Return [x, y] of the center of cell containing provided text 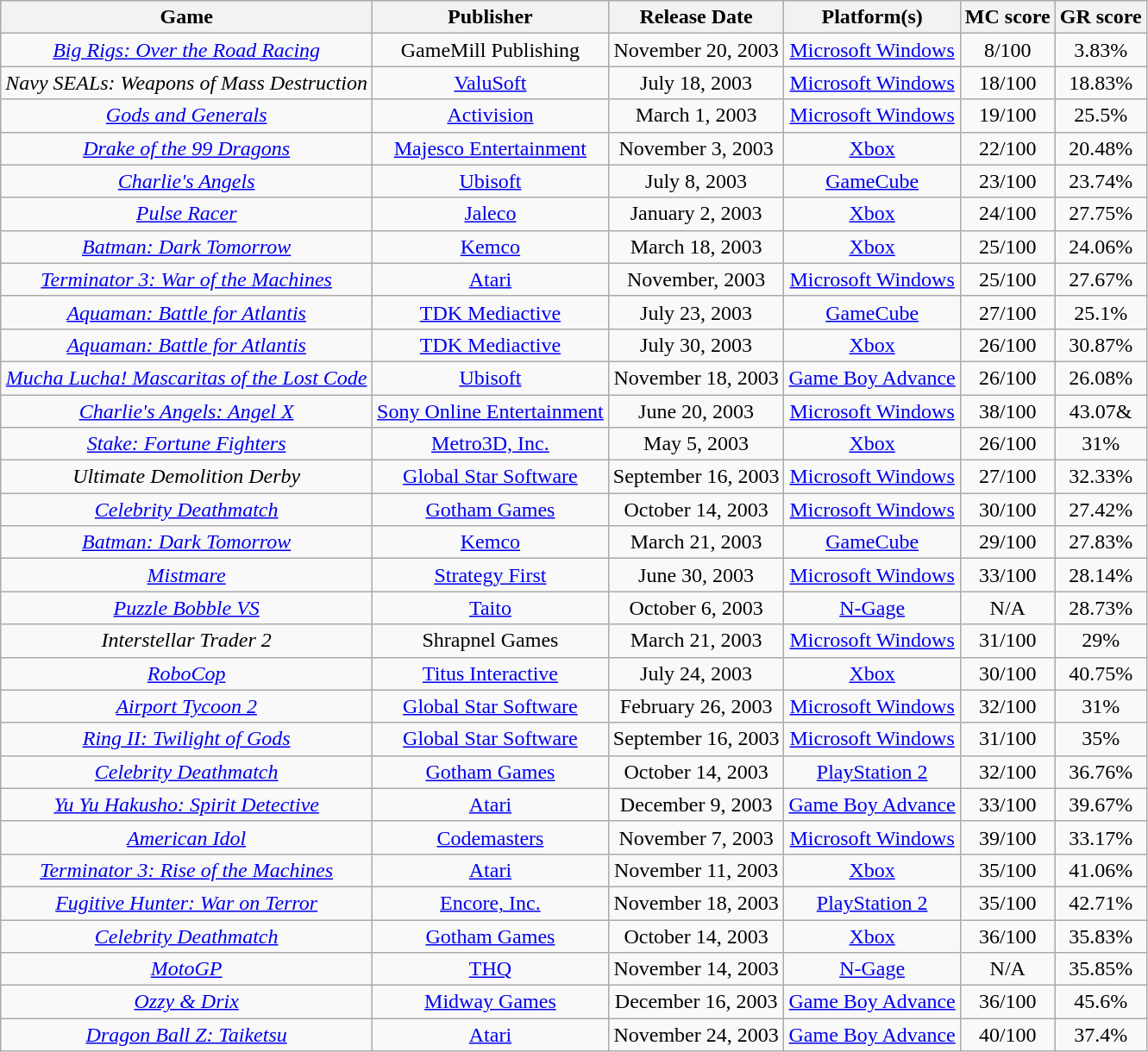
Mistmare [186, 575]
39/100 [1007, 837]
24.06% [1101, 247]
41.06% [1101, 870]
Taito [491, 608]
8/100 [1007, 50]
Big Rigs: Over the Road Racing [186, 50]
30.87% [1101, 345]
32.33% [1101, 477]
November 20, 2003 [696, 50]
18/100 [1007, 83]
25.1% [1101, 312]
35% [1101, 739]
33.17% [1101, 837]
Release Date [696, 17]
Codemasters [491, 837]
18.83% [1101, 83]
June 20, 2003 [696, 411]
Drake of the 99 Dragons [186, 148]
23.74% [1101, 181]
March 18, 2003 [696, 247]
3.83% [1101, 50]
Activision [491, 116]
Shrapnel Games [491, 641]
November 7, 2003 [696, 837]
Airport Tycoon 2 [186, 706]
Mucha Lucha! Mascaritas of the Lost Code [186, 378]
MC score [1007, 17]
Strategy First [491, 575]
May 5, 2003 [696, 444]
March 1, 2003 [696, 116]
July 8, 2003 [696, 181]
Interstellar Trader 2 [186, 641]
June 30, 2003 [696, 575]
Ozzy & Drix [186, 1002]
36.76% [1101, 772]
Navy SEALs: Weapons of Mass Destruction [186, 83]
November 14, 2003 [696, 969]
37.4% [1101, 1035]
GR score [1101, 17]
39.67% [1101, 805]
July 18, 2003 [696, 83]
Titus Interactive [491, 673]
THQ [491, 969]
Majesco Entertainment [491, 148]
Encore, Inc. [491, 903]
November 3, 2003 [696, 148]
24/100 [1007, 214]
Terminator 3: War of the Machines [186, 279]
Gods and Generals [186, 116]
Midway Games [491, 1002]
29% [1101, 641]
Game [186, 17]
23/100 [1007, 181]
July 30, 2003 [696, 345]
October 6, 2003 [696, 608]
January 2, 2003 [696, 214]
27.83% [1101, 542]
Charlie's Angels [186, 181]
Jaleco [491, 214]
December 16, 2003 [696, 1002]
Pulse Racer [186, 214]
MotoGP [186, 969]
Terminator 3: Rise of the Machines [186, 870]
27.67% [1101, 279]
Platform(s) [872, 17]
25.5% [1101, 116]
Ring II: Twilight of Gods [186, 739]
28.14% [1101, 575]
Dragon Ball Z: Taiketsu [186, 1035]
November 11, 2003 [696, 870]
27.42% [1101, 510]
40.75% [1101, 673]
Metro3D, Inc. [491, 444]
American Idol [186, 837]
ValuSoft [491, 83]
26.08% [1101, 378]
Yu Yu Hakusho: Spirit Detective [186, 805]
22/100 [1007, 148]
Publisher [491, 17]
28.73% [1101, 608]
Stake: Fortune Fighters [186, 444]
29/100 [1007, 542]
Charlie's Angels: Angel X [186, 411]
20.48% [1101, 148]
November 24, 2003 [696, 1035]
RoboCop [186, 673]
July 24, 2003 [696, 673]
November, 2003 [696, 279]
July 23, 2003 [696, 312]
Puzzle Bobble VS [186, 608]
35.85% [1101, 969]
Ultimate Demolition Derby [186, 477]
38/100 [1007, 411]
27.75% [1101, 214]
19/100 [1007, 116]
December 9, 2003 [696, 805]
Fugitive Hunter: War on Terror [186, 903]
February 26, 2003 [696, 706]
42.71% [1101, 903]
Sony Online Entertainment [491, 411]
GameMill Publishing [491, 50]
35.83% [1101, 936]
45.6% [1101, 1002]
43.07& [1101, 411]
40/100 [1007, 1035]
